Scan for the cell matching the given text and deliver its (X, Y) coordinate at center. 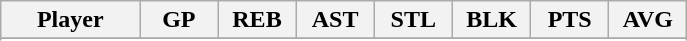
STL (413, 20)
AVG (648, 20)
Player (70, 20)
BLK (491, 20)
PTS (570, 20)
REB (257, 20)
GP (179, 20)
AST (335, 20)
